Locate the cell with the specified text and output its (X, Y) center coordinate. 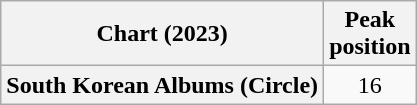
South Korean Albums (Circle) (162, 85)
Chart (2023) (162, 34)
Peakposition (370, 34)
16 (370, 85)
